Output the (x, y) coordinate of the center of the cell containing the given text.  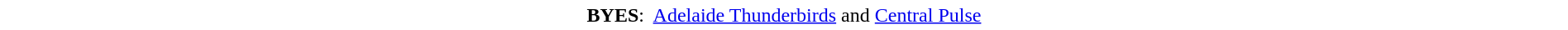
BYES: Adelaide Thunderbirds and Central Pulse (784, 15)
